Extract the (x, y) coordinate from the center of the cell holding the provided text.  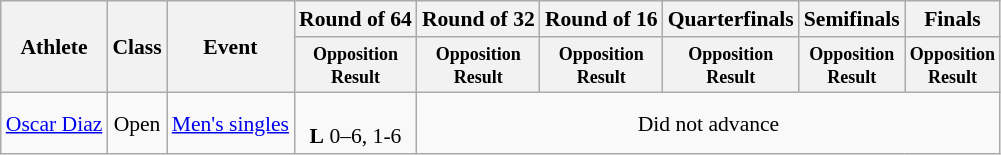
Semifinals (852, 19)
Quarterfinals (731, 19)
Round of 16 (602, 19)
Open (136, 124)
Class (136, 47)
Round of 64 (356, 19)
Event (230, 47)
Round of 32 (478, 19)
Did not advance (708, 124)
Oscar Diaz (54, 124)
L 0–6, 1-6 (356, 124)
Men's singles (230, 124)
Finals (952, 19)
Athlete (54, 47)
